Extract the (x, y) coordinate from the center of the cell holding the provided text.  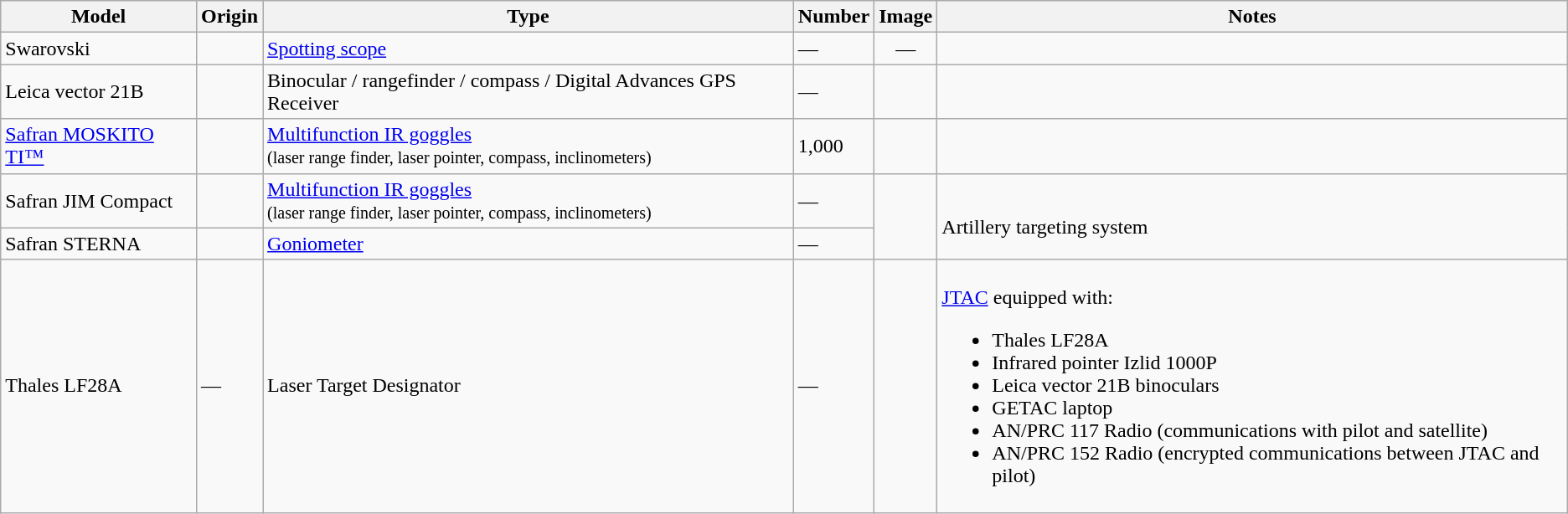
Safran MOSKITO TI™ (99, 146)
Notes (1252, 17)
Origin (230, 17)
Number (833, 17)
Binocular / rangefinder / compass / Digital Advances GPS Receiver (529, 92)
Thales LF28A (99, 386)
1,000 (833, 146)
Swarovski (99, 49)
Laser Target Designator (529, 386)
Safran JIM Compact (99, 201)
Artillery targeting system (1252, 216)
Image (906, 17)
Type (529, 17)
Goniometer (529, 244)
Safran STERNA (99, 244)
Leica vector 21B (99, 92)
Model (99, 17)
Spotting scope (529, 49)
